Extract the [X, Y] coordinate from the center of the cell holding the provided text.  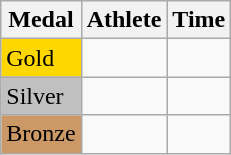
Athlete [124, 20]
Gold [41, 58]
Time [199, 20]
Medal [41, 20]
Silver [41, 96]
Bronze [41, 134]
